Detect which cell encompasses the target text, then output its (x, y) center coordinate. 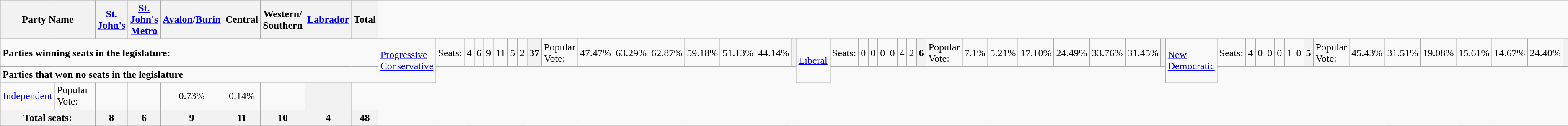
Avalon/Burin (192, 20)
Central (242, 20)
59.18% (702, 53)
Liberal (813, 60)
1 (1289, 53)
24.40% (1545, 53)
48 (365, 118)
8 (111, 118)
Total seats: (48, 118)
37 (535, 53)
St. John's (111, 20)
Western/Southern (283, 20)
33.76% (1107, 53)
Independent (28, 96)
0.73% (192, 96)
62.87% (667, 53)
Parties winning seats in the legislature: (189, 53)
Progressive Conservative (407, 60)
Total (365, 20)
44.14% (774, 53)
5.21% (1003, 53)
15.61% (1474, 53)
Labrador (329, 20)
17.10% (1036, 53)
0.14% (242, 96)
31.45% (1143, 53)
63.29% (631, 53)
New Democratic (1191, 60)
St. John's Metro (144, 20)
Party Name (48, 20)
10 (283, 118)
51.13% (738, 53)
7.1% (975, 53)
Parties that won no seats in the legislature (189, 74)
19.08% (1438, 53)
14.67% (1509, 53)
24.49% (1072, 53)
47.47% (596, 53)
31.51% (1403, 53)
45.43% (1367, 53)
